Detect which cell encompasses the target text, then output its (x, y) center coordinate. 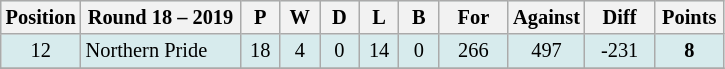
For (474, 17)
4 (300, 51)
L (379, 17)
D (340, 17)
Northern Pride (161, 51)
8 (689, 51)
W (300, 17)
18 (260, 51)
266 (474, 51)
Round 18 – 2019 (161, 17)
Against (546, 17)
14 (379, 51)
-231 (620, 51)
Points (689, 17)
12 (41, 51)
Position (41, 17)
Diff (620, 17)
B (419, 17)
P (260, 17)
497 (546, 51)
